Pinpoint the cell where the given text exists, returning its (x, y) midpoint coordinate. 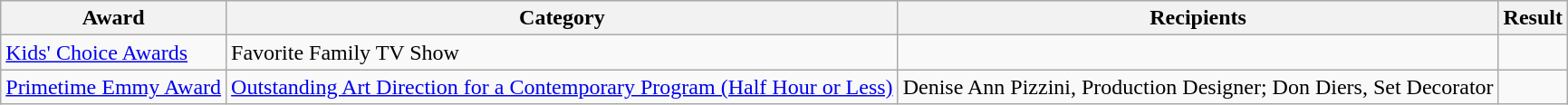
Denise Ann Pizzini, Production Designer; Don Diers, Set Decorator (1198, 87)
Outstanding Art Direction for a Contemporary Program (Half Hour or Less) (563, 87)
Category (563, 18)
Result (1533, 18)
Recipients (1198, 18)
Favorite Family TV Show (563, 52)
Award (114, 18)
Primetime Emmy Award (114, 87)
Kids' Choice Awards (114, 52)
